For the text-containing cell, return its midpoint in [x, y] coordinate format. 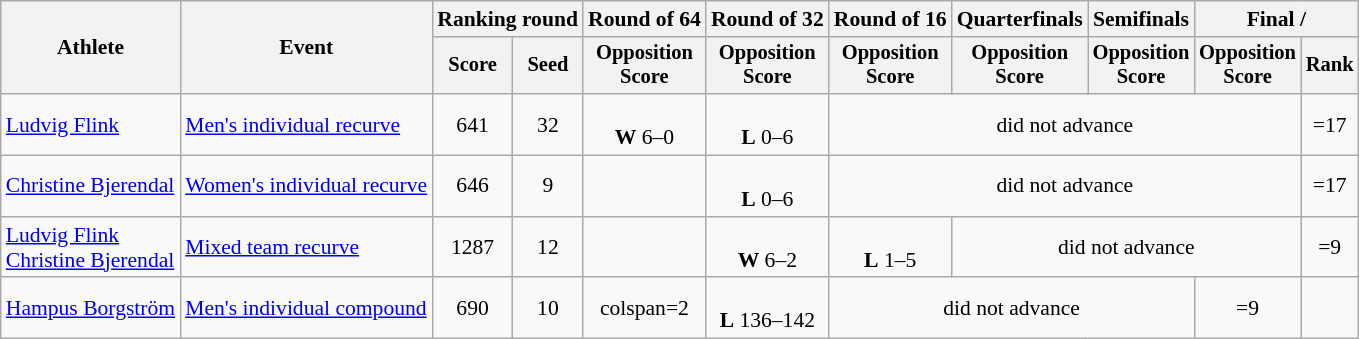
Men's individual recurve [306, 124]
9 [548, 186]
690 [472, 308]
W 6–0 [644, 124]
Final / [1276, 19]
Men's individual compound [306, 308]
Women's individual recurve [306, 186]
Ludvig Flink [90, 124]
Christine Bjerendal [90, 186]
colspan=2 [644, 308]
Round of 32 [768, 19]
646 [472, 186]
Score [472, 66]
10 [548, 308]
Ranking round [508, 19]
12 [548, 248]
Rank [1330, 66]
Round of 16 [890, 19]
Quarterfinals [1020, 19]
Mixed team recurve [306, 248]
641 [472, 124]
L 1–5 [890, 248]
L 136–142 [768, 308]
Athlete [90, 48]
Ludvig FlinkChristine Bjerendal [90, 248]
W 6–2 [768, 248]
Hampus Borgström [90, 308]
1287 [472, 248]
Semifinals [1142, 19]
Event [306, 48]
Seed [548, 66]
Round of 64 [644, 19]
32 [548, 124]
